Identify which cell holds the provided text, then report its [x, y] central coordinate. 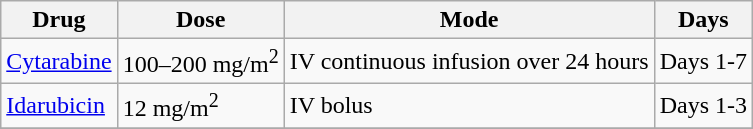
100–200 mg/m2 [200, 62]
12 mg/m2 [200, 106]
Days [703, 20]
IV bolus [469, 106]
IV continuous infusion over 24 hours [469, 62]
Drug [59, 20]
Cytarabine [59, 62]
Mode [469, 20]
Days 1-3 [703, 106]
Days 1-7 [703, 62]
Idarubicin [59, 106]
Dose [200, 20]
